Search for the cell housing the specified text and yield its (X, Y) center coordinate. 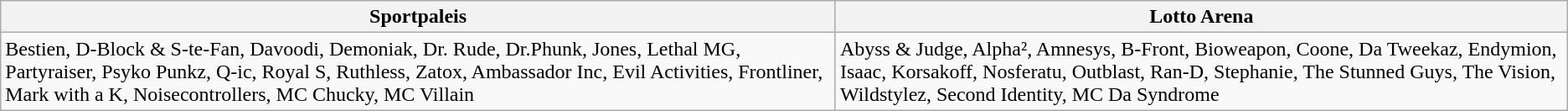
Sportpaleis (419, 17)
Lotto Arena (1201, 17)
